Return (X, Y) of the center of cell containing provided text 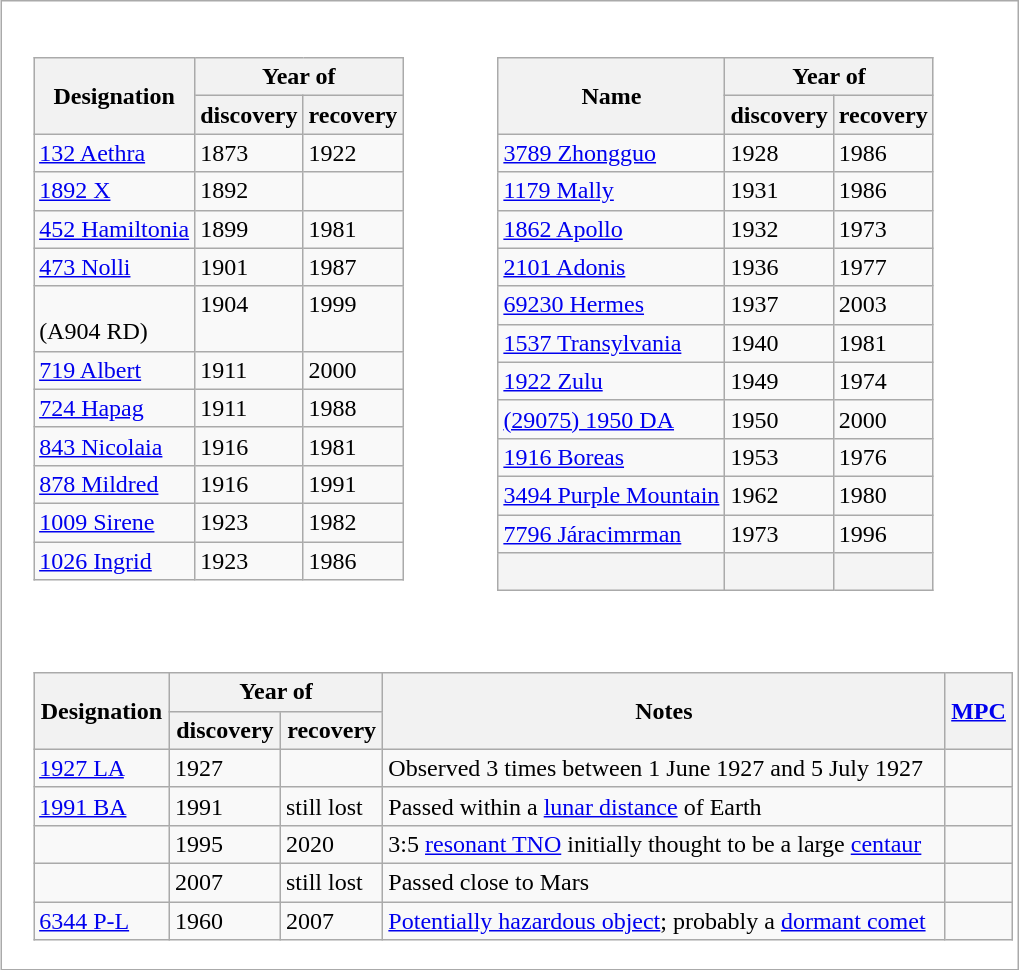
1899 (249, 229)
1892 X (114, 191)
1927 (224, 768)
1995 (224, 844)
1996 (883, 533)
1026 Ingrid (114, 561)
3:5 resonant TNO initially thought to be a large centaur (664, 844)
2101 Adonis (612, 267)
(29075) 1950 DA (612, 419)
1980 (883, 495)
724 Hapag (114, 408)
Passed close to Mars (664, 882)
7796 Járacimrman (612, 533)
1953 (779, 457)
6344 P-L (102, 921)
1988 (353, 408)
1928 (779, 153)
2020 (331, 844)
1537 Transylvania (612, 343)
1873 (249, 153)
1960 (224, 921)
Passed within a lunar distance of Earth (664, 806)
843 Nicolaia (114, 446)
1931 (779, 191)
1922 (353, 153)
1862 Apollo (612, 229)
1179 Mally (612, 191)
1974 (883, 381)
452 Hamiltonia (114, 229)
1932 (779, 229)
1982 (353, 522)
1976 (883, 457)
69230 Hermes (612, 305)
1916 Boreas (612, 457)
1936 (779, 267)
1999 (353, 318)
1987 (353, 267)
2003 (883, 305)
1922 Zulu (612, 381)
Name (612, 96)
1950 (779, 419)
1977 (883, 267)
1962 (779, 495)
3494 Purple Mountain (612, 495)
Observed 3 times between 1 June 1927 and 5 July 1927 (664, 768)
3789 Zhongguo (612, 153)
Notes (664, 711)
1949 (779, 381)
878 Mildred (114, 484)
(A904 RD) (114, 318)
Potentially hazardous object; probably a dormant comet (664, 921)
1009 Sirene (114, 522)
1927 LA (102, 768)
1991 BA (102, 806)
473 Nolli (114, 267)
1904 (249, 318)
1940 (779, 343)
719 Albert (114, 370)
1937 (779, 305)
MPC (978, 711)
132 Aethra (114, 153)
1892 (249, 191)
1901 (249, 267)
